Determine the (X, Y) coordinate at the center of the cell enclosing the given text.  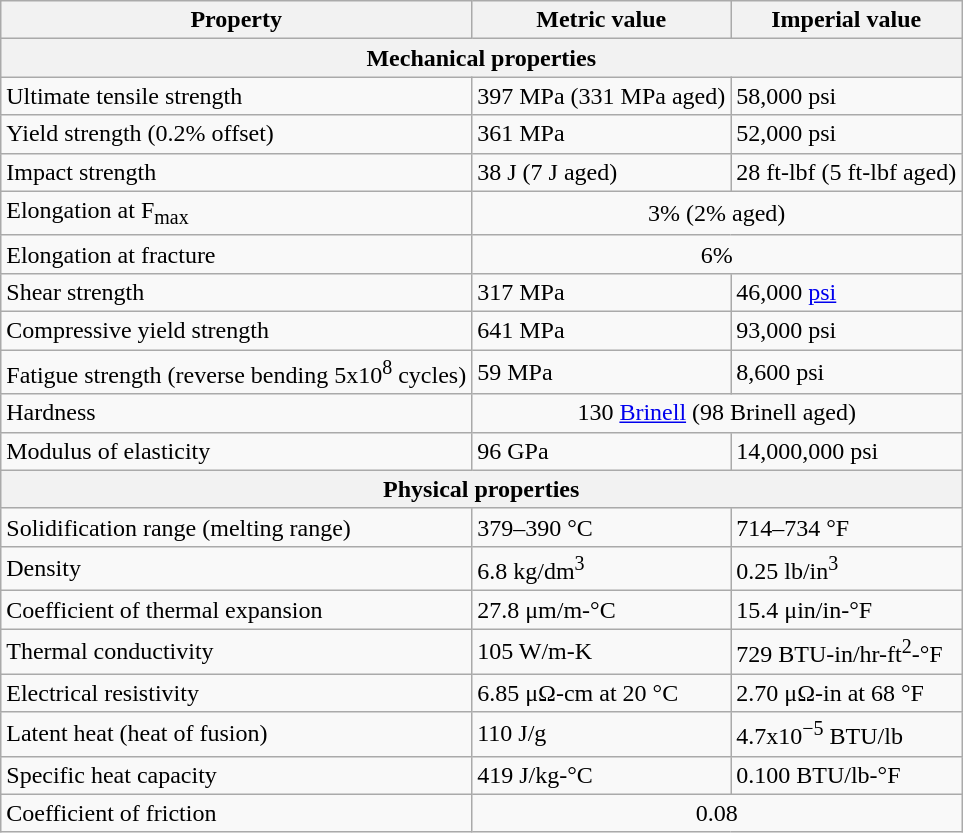
0.25 lb/in3 (846, 568)
Impact strength (236, 172)
Shear strength (236, 292)
Specific heat capacity (236, 775)
59 MPa (602, 372)
2.70 μΩ-in at 68 °F (846, 693)
729 BTU-in/hr-ft2-°F (846, 652)
361 MPa (602, 134)
Imperial value (846, 20)
Density (236, 568)
Fatigue strength (reverse bending 5x108 cycles) (236, 372)
Coefficient of thermal expansion (236, 610)
93,000 psi (846, 331)
110 J/g (602, 734)
Yield strength (0.2% offset) (236, 134)
Coefficient of friction (236, 813)
Thermal conductivity (236, 652)
8,600 psi (846, 372)
Physical properties (482, 489)
379–390 °C (602, 527)
0.100 BTU/lb-°F (846, 775)
52,000 psi (846, 134)
397 MPa (331 MPa aged) (602, 96)
14,000,000 psi (846, 451)
96 GPa (602, 451)
6.8 kg/dm3 (602, 568)
Mechanical properties (482, 58)
4.7x10−5 BTU/lb (846, 734)
419 J/kg-°C (602, 775)
Hardness (236, 413)
15.4 μin/in-°F (846, 610)
Latent heat (heat of fusion) (236, 734)
Modulus of elasticity (236, 451)
27.8 μm/m-°C (602, 610)
Elongation at Fmax (236, 213)
46,000 psi (846, 292)
58,000 psi (846, 96)
Elongation at fracture (236, 254)
38 J (7 J aged) (602, 172)
641 MPa (602, 331)
317 MPa (602, 292)
Compressive yield strength (236, 331)
6.85 μΩ-cm at 20 °C (602, 693)
6% (717, 254)
Solidification range (melting range) (236, 527)
130 Brinell (98 Brinell aged) (717, 413)
714–734 °F (846, 527)
Electrical resistivity (236, 693)
Ultimate tensile strength (236, 96)
105 W/m-K (602, 652)
3% (2% aged) (717, 213)
Property (236, 20)
0.08 (717, 813)
28 ft-lbf (5 ft-lbf aged) (846, 172)
Metric value (602, 20)
